Identify which cell holds the provided text, then report its (x, y) central coordinate. 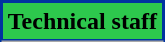
Technical staff (83, 22)
